From the cell containing the given text, extract its center point as (x, y) coordinate. 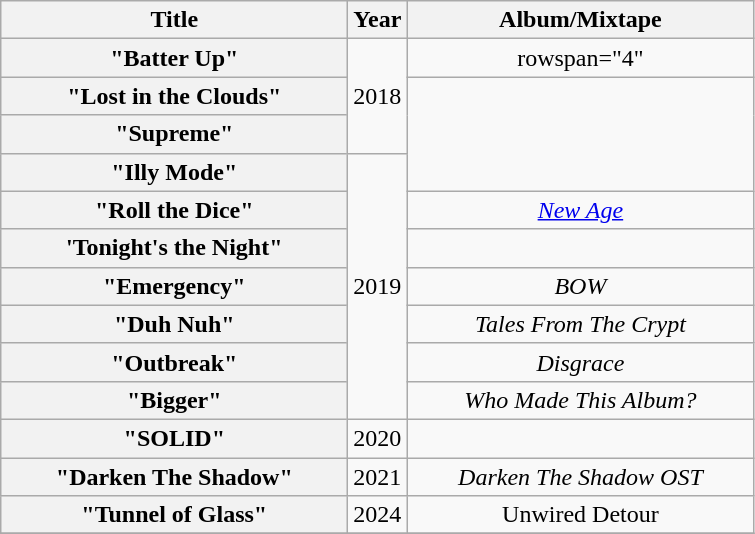
'Tonight's the Night" (174, 248)
"Tunnel of Glass" (174, 515)
"Duh Nuh" (174, 324)
"Roll the Dice" (174, 210)
Disgrace (580, 362)
Who Made This Album? (580, 400)
2024 (378, 515)
BOW (580, 286)
"Outbreak" (174, 362)
2018 (378, 96)
2020 (378, 438)
2021 (378, 477)
2019 (378, 286)
"Batter Up" (174, 58)
"SOLID" (174, 438)
Year (378, 20)
Title (174, 20)
Unwired Detour (580, 515)
"Lost in the Clouds" (174, 96)
Darken The Shadow OST (580, 477)
"Bigger" (174, 400)
rowspan="4" (580, 58)
Album/Mixtape (580, 20)
New Age (580, 210)
"Illy Mode" (174, 172)
"Darken The Shadow" (174, 477)
"Emergency" (174, 286)
"Supreme" (174, 134)
Tales From The Crypt (580, 324)
